Detect which cell encompasses the target text, then output its [x, y] center coordinate. 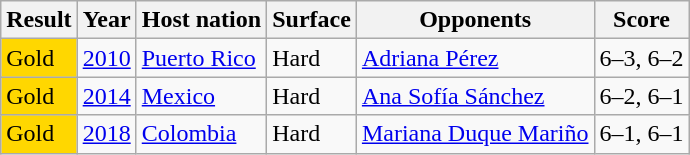
Mexico [201, 96]
Mariana Duque Mariño [475, 134]
Host nation [201, 20]
6–1, 6–1 [642, 134]
Puerto Rico [201, 58]
Adriana Pérez [475, 58]
Ana Sofía Sánchez [475, 96]
2010 [106, 58]
Surface [312, 20]
Score [642, 20]
Opponents [475, 20]
Result [39, 20]
Colombia [201, 134]
6–3, 6–2 [642, 58]
2014 [106, 96]
Year [106, 20]
2018 [106, 134]
6–2, 6–1 [642, 96]
